Scan for the cell matching the given text and deliver its [X, Y] coordinate at center. 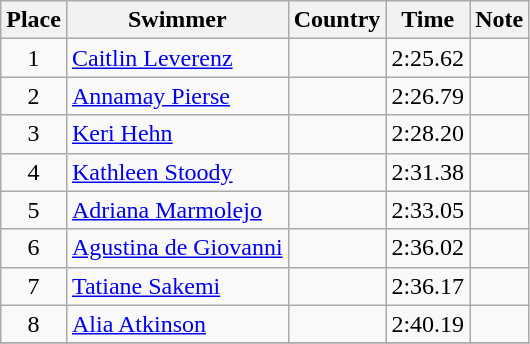
1 [34, 58]
2:33.05 [428, 210]
2:36.02 [428, 248]
Kathleen Stoody [177, 172]
Swimmer [177, 20]
3 [34, 134]
4 [34, 172]
2:28.20 [428, 134]
6 [34, 248]
Annamay Pierse [177, 96]
Note [500, 20]
Country [337, 20]
Tatiane Sakemi [177, 286]
7 [34, 286]
2:26.79 [428, 96]
2:31.38 [428, 172]
Place [34, 20]
Agustina de Giovanni [177, 248]
Adriana Marmolejo [177, 210]
Alia Atkinson [177, 324]
5 [34, 210]
2 [34, 96]
2:25.62 [428, 58]
2:36.17 [428, 286]
Caitlin Leverenz [177, 58]
8 [34, 324]
Keri Hehn [177, 134]
Time [428, 20]
2:40.19 [428, 324]
